Locate the cell with the specified text and output its [x, y] center coordinate. 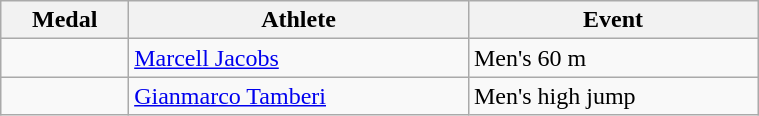
Men's high jump [612, 96]
Event [612, 20]
Athlete [299, 20]
Marcell Jacobs [299, 58]
Men's 60 m [612, 58]
Gianmarco Tamberi [299, 96]
Medal [65, 20]
